Capture the cell that displays the provided text and extract its (X, Y) central coordinate. 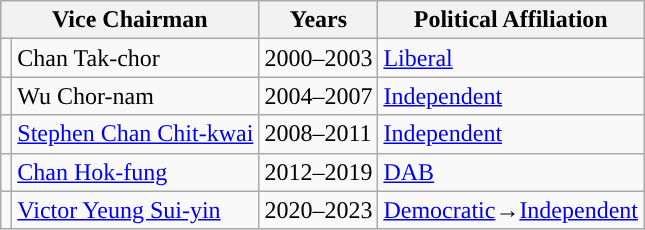
2000–2003 (318, 58)
Political Affiliation (511, 20)
Democratic→Independent (511, 210)
Years (318, 20)
DAB (511, 172)
2004–2007 (318, 96)
Chan Tak-chor (136, 58)
Wu Chor-nam (136, 96)
Victor Yeung Sui-yin (136, 210)
2012–2019 (318, 172)
2020–2023 (318, 210)
Chan Hok-fung (136, 172)
2008–2011 (318, 134)
Stephen Chan Chit-kwai (136, 134)
Liberal (511, 58)
Vice Chairman (130, 20)
